Extract the (X, Y) coordinate from the center of the cell holding the provided text.  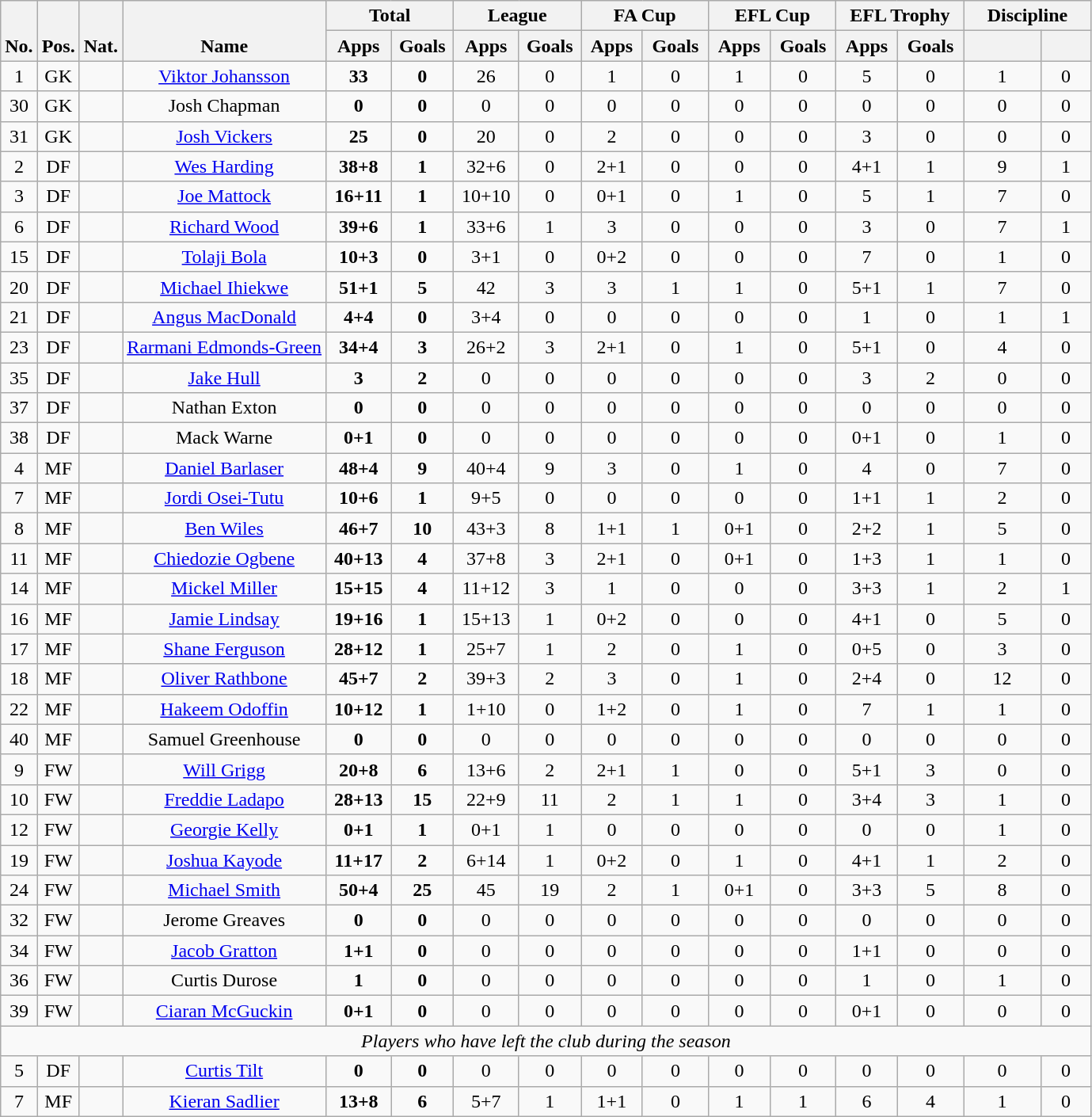
Oliver Rathbone (225, 679)
50+4 (359, 890)
24 (19, 890)
Ciaran McGuckin (225, 1011)
Discipline (1028, 16)
33 (359, 76)
35 (19, 378)
10+3 (359, 257)
25+7 (486, 649)
21 (19, 317)
Michael Ihiekwe (225, 287)
46+7 (359, 528)
Josh Chapman (225, 106)
15+13 (486, 619)
17 (19, 649)
Jamie Lindsay (225, 619)
10+6 (359, 498)
Jacob Gratton (225, 951)
45 (486, 890)
43+3 (486, 528)
Viktor Johansson (225, 76)
40 (19, 739)
Mickel Miller (225, 589)
26+2 (486, 347)
Curtis Durose (225, 981)
45+7 (359, 679)
1+2 (611, 709)
18 (19, 679)
32+6 (486, 166)
14 (19, 589)
EFL Cup (773, 16)
Jerome Greaves (225, 921)
Pos. (59, 31)
Curtis Tilt (225, 1071)
Josh Vickers (225, 136)
Joshua Kayode (225, 860)
Total (390, 16)
13+6 (486, 769)
48+4 (359, 468)
Jake Hull (225, 378)
Jordi Osei-Tutu (225, 498)
15+15 (359, 589)
31 (19, 136)
22 (19, 709)
Wes Harding (225, 166)
20+8 (359, 769)
0+5 (866, 649)
Daniel Barlaser (225, 468)
30 (19, 106)
28+12 (359, 649)
32 (19, 921)
Freddie Ladapo (225, 799)
34 (19, 951)
40+13 (359, 558)
EFL Trophy (900, 16)
26 (486, 76)
6+14 (486, 860)
51+1 (359, 287)
9+5 (486, 498)
Joe Mattock (225, 196)
Tolaji Bola (225, 257)
Nathan Exton (225, 408)
33+6 (486, 227)
16+11 (359, 196)
1+10 (486, 709)
Chiedozie Ogbene (225, 558)
38 (19, 438)
Name (225, 31)
42 (486, 287)
Mack Warne (225, 438)
11+12 (486, 589)
13+8 (359, 1101)
10+12 (359, 709)
28+13 (359, 799)
Georgie Kelly (225, 829)
38+8 (359, 166)
Hakeem Odoffin (225, 709)
39+6 (359, 227)
Nat. (101, 31)
39+3 (486, 679)
No. (19, 31)
4+4 (359, 317)
1+3 (866, 558)
10+10 (486, 196)
40+4 (486, 468)
3+1 (486, 257)
Rarmani Edmonds-Green (225, 347)
Kieran Sadlier (225, 1101)
34+4 (359, 347)
5+7 (486, 1101)
Angus MacDonald (225, 317)
22+9 (486, 799)
League (518, 16)
Richard Wood (225, 227)
23 (19, 347)
Samuel Greenhouse (225, 739)
Michael Smith (225, 890)
11+17 (359, 860)
39 (19, 1011)
37 (19, 408)
2+4 (866, 679)
Shane Ferguson (225, 649)
37+8 (486, 558)
FA Cup (645, 16)
2+2 (866, 528)
19+16 (359, 619)
16 (19, 619)
Players who have left the club during the season (546, 1041)
36 (19, 981)
Ben Wiles (225, 528)
Will Grigg (225, 769)
